Search for the cell housing the specified text and yield its (X, Y) center coordinate. 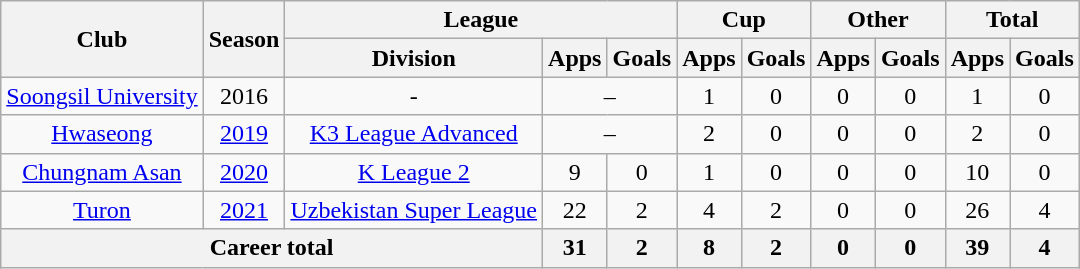
Other (878, 20)
Total (1012, 20)
Chungnam Asan (102, 172)
Career total (272, 248)
Division (414, 58)
- (414, 96)
31 (575, 248)
9 (575, 172)
2019 (244, 134)
26 (977, 210)
Cup (744, 20)
K3 League Advanced (414, 134)
Turon (102, 210)
Hwaseong (102, 134)
Uzbekistan Super League (414, 210)
8 (709, 248)
League (481, 20)
Club (102, 39)
22 (575, 210)
2016 (244, 96)
2021 (244, 210)
39 (977, 248)
2020 (244, 172)
K League 2 (414, 172)
Season (244, 39)
Soongsil University (102, 96)
10 (977, 172)
